For the text-containing cell, return its midpoint in (X, Y) coordinate format. 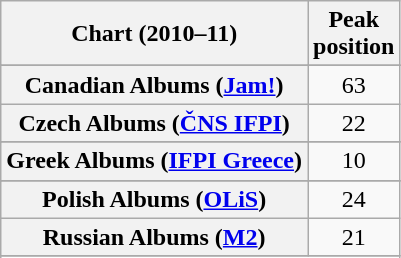
21 (354, 237)
Peakposition (354, 34)
Canadian Albums (Jam!) (154, 85)
10 (354, 161)
Polish Albums (OLiS) (154, 199)
Czech Albums (ČNS IFPI) (154, 123)
24 (354, 199)
63 (354, 85)
22 (354, 123)
Greek Albums (IFPI Greece) (154, 161)
Russian Albums (M2) (154, 237)
Chart (2010–11) (154, 34)
